Search for the cell housing the specified text and yield its [X, Y] center coordinate. 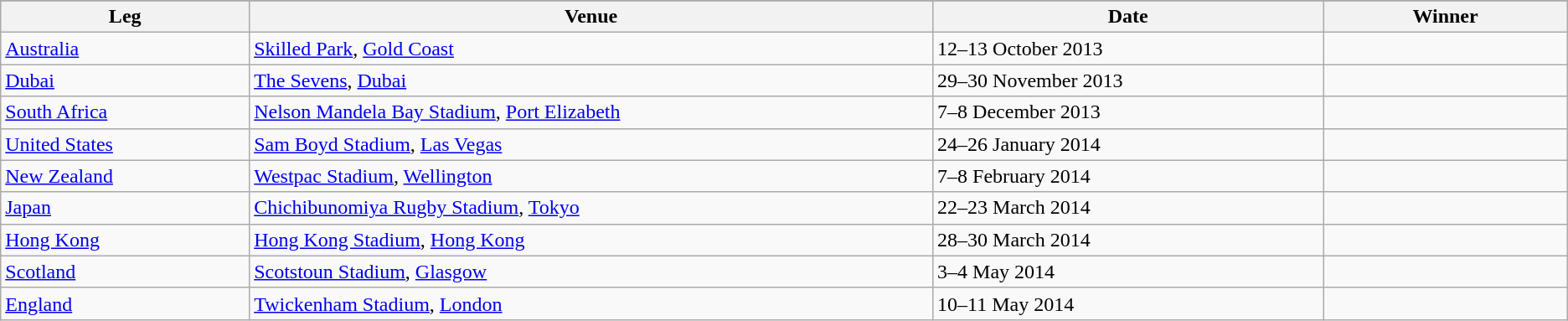
28–30 March 2014 [1128, 240]
7–8 December 2013 [1128, 112]
Nelson Mandela Bay Stadium, Port Elizabeth [591, 112]
3–4 May 2014 [1128, 272]
Venue [591, 17]
Chichibunomiya Rugby Stadium, Tokyo [591, 208]
Japan [126, 208]
New Zealand [126, 176]
Date [1128, 17]
Winner [1446, 17]
Twickenham Stadium, London [591, 303]
South Africa [126, 112]
24–26 January 2014 [1128, 144]
Hong Kong Stadium, Hong Kong [591, 240]
29–30 November 2013 [1128, 80]
The Sevens, Dubai [591, 80]
Australia [126, 49]
United States [126, 144]
Leg [126, 17]
Westpac Stadium, Wellington [591, 176]
10–11 May 2014 [1128, 303]
Dubai [126, 80]
Scotland [126, 272]
England [126, 303]
12–13 October 2013 [1128, 49]
Sam Boyd Stadium, Las Vegas [591, 144]
7–8 February 2014 [1128, 176]
Hong Kong [126, 240]
22–23 March 2014 [1128, 208]
Skilled Park, Gold Coast [591, 49]
Scotstoun Stadium, Glasgow [591, 272]
